Return (X, Y) of the center of cell containing provided text 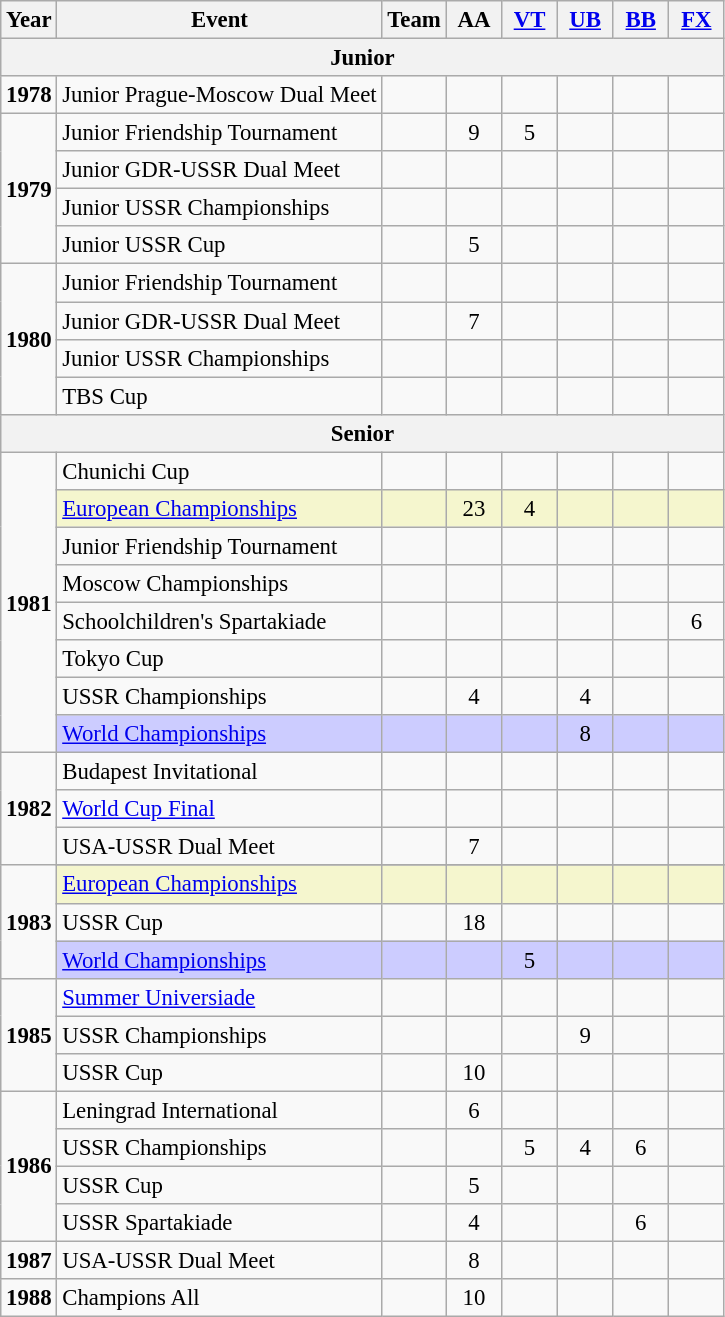
Team (414, 20)
Champions All (220, 1298)
Chunichi Cup (220, 471)
1983 (29, 922)
1985 (29, 1034)
FX (697, 20)
BB (641, 20)
TBS Cup (220, 396)
Junior (362, 58)
Event (220, 20)
Moscow Championships (220, 584)
VT (530, 20)
AA (474, 20)
Leningrad International (220, 1110)
1980 (29, 339)
Senior (362, 433)
Junior USSR Cup (220, 245)
1982 (29, 810)
1978 (29, 95)
1986 (29, 1166)
1988 (29, 1298)
1979 (29, 189)
Schoolchildren's Spartakiade (220, 621)
1981 (29, 602)
Budapest Invitational (220, 772)
USSR Spartakiade (220, 1223)
1987 (29, 1261)
Tokyo Cup (220, 659)
18 (474, 922)
23 (474, 509)
UB (585, 20)
World Cup Final (220, 809)
Summer Universiade (220, 997)
Junior Prague-Moscow Dual Meet (220, 95)
Year (29, 20)
